Search for the cell housing the specified text and yield its [X, Y] center coordinate. 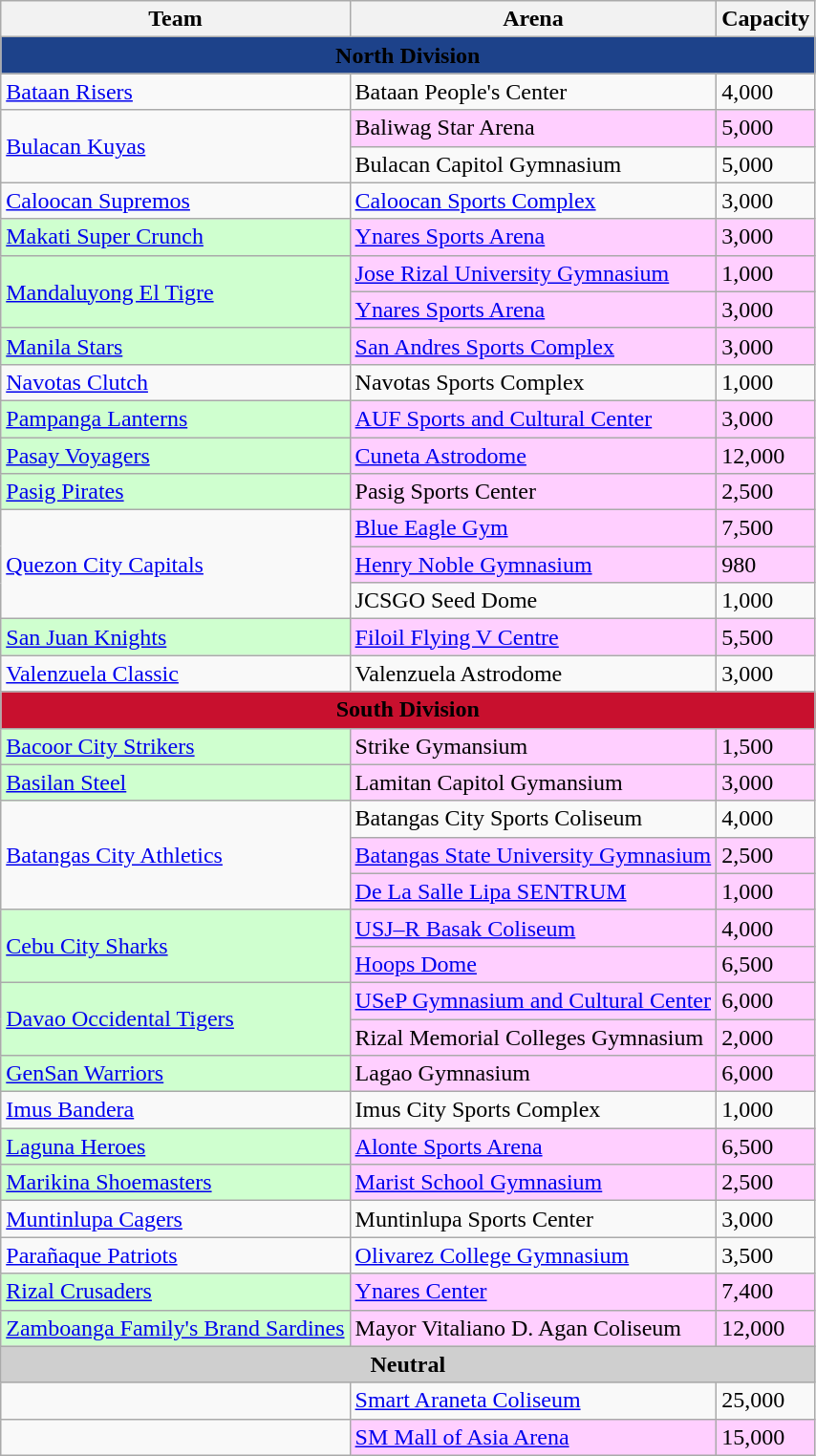
USeP Gymnasium and Cultural Center [533, 1000]
Lamitan Capitol Gymansium [533, 782]
Navotas Sports Complex [533, 382]
Team [176, 19]
Strike Gymansium [533, 746]
Bataan People's Center [533, 92]
Bataan Risers [176, 92]
Batangas City Sports Coliseum [533, 819]
Neutral [408, 1364]
San Juan Knights [176, 637]
Pasay Voyagers [176, 456]
Capacity [766, 19]
Valenzuela Classic [176, 674]
Quezon City Capitals [176, 565]
Blue Eagle Gym [533, 528]
JCSGO Seed Dome [533, 601]
Muntinlupa Sports Center [533, 1219]
Pampanga Lanterns [176, 418]
Valenzuela Astrodome [533, 674]
1,500 [766, 746]
Hoops Dome [533, 964]
15,000 [766, 1437]
SM Mall of Asia Arena [533, 1437]
Batangas City Athletics [176, 855]
Rizal Crusaders [176, 1292]
Imus City Sports Complex [533, 1110]
Jose Rizal University Gymnasium [533, 273]
Mandaluyong El Tigre [176, 291]
Arena [533, 19]
North Division [408, 55]
GenSan Warriors [176, 1074]
Imus Bandera [176, 1110]
Bulacan Kuyas [176, 146]
Manila Stars [176, 346]
Smart Araneta Coliseum [533, 1401]
South Division [408, 710]
Henry Noble Gymnasium [533, 565]
Pasig Sports Center [533, 492]
Rizal Memorial Colleges Gymnasium [533, 1037]
2,000 [766, 1037]
7,500 [766, 528]
Olivarez College Gymnasium [533, 1255]
Lagao Gymnasium [533, 1074]
San Andres Sports Complex [533, 346]
Bacoor City Strikers [176, 746]
Makati Super Crunch [176, 237]
Navotas Clutch [176, 382]
Marikina Shoemasters [176, 1183]
25,000 [766, 1401]
Bulacan Capitol Gymnasium [533, 164]
Caloocan Sports Complex [533, 201]
Alonte Sports Arena [533, 1146]
Filoil Flying V Centre [533, 637]
980 [766, 565]
Zamboanga Family's Brand Sardines [176, 1328]
3,500 [766, 1255]
Davao Occidental Tigers [176, 1018]
De La Salle Lipa SENTRUM [533, 891]
Parañaque Patriots [176, 1255]
Ynares Center [533, 1292]
Laguna Heroes [176, 1146]
Cuneta Astrodome [533, 456]
7,400 [766, 1292]
Batangas State University Gymnasium [533, 855]
Caloocan Supremos [176, 201]
Muntinlupa Cagers [176, 1219]
Basilan Steel [176, 782]
Baliwag Star Arena [533, 128]
Pasig Pirates [176, 492]
Cebu City Sharks [176, 946]
AUF Sports and Cultural Center [533, 418]
Marist School Gymnasium [533, 1183]
5,500 [766, 637]
Mayor Vitaliano D. Agan Coliseum [533, 1328]
USJ–R Basak Coliseum [533, 928]
